Identify which cell holds the provided text, then report its (X, Y) central coordinate. 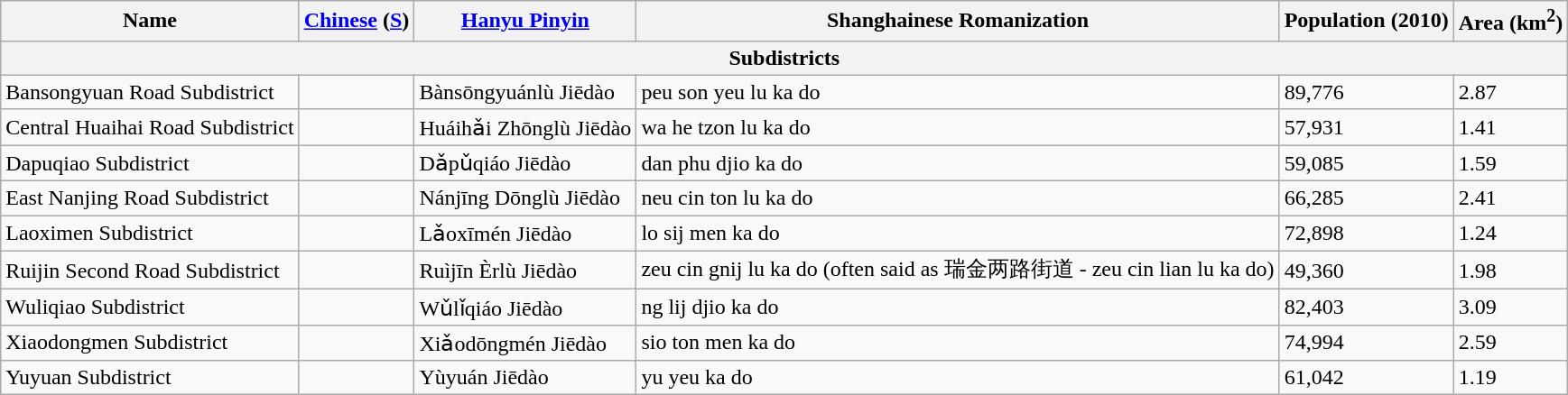
Population (2010) (1367, 22)
Shanghainese Romanization (958, 22)
wa he tzon lu ka do (958, 127)
61,042 (1367, 378)
Hanyu Pinyin (525, 22)
Laoximen Subdistrict (150, 234)
Wǔlǐqiáo Jiēdào (525, 308)
2.41 (1511, 198)
Ruìjīn Èrlù Jiēdào (525, 271)
1.19 (1511, 378)
Central Huaihai Road Subdistrict (150, 127)
74,994 (1367, 343)
59,085 (1367, 163)
89,776 (1367, 92)
peu son yeu lu ka do (958, 92)
Lǎoxīmén Jiēdào (525, 234)
Area (km2) (1511, 22)
Name (150, 22)
3.09 (1511, 308)
49,360 (1367, 271)
Bànsōngyuánlù Jiēdào (525, 92)
1.59 (1511, 163)
57,931 (1367, 127)
1.24 (1511, 234)
1.98 (1511, 271)
yu yeu ka do (958, 378)
Huáihǎi Zhōnglù Jiēdào (525, 127)
zeu cin gnij lu ka do (often said as 瑞金两路街道 - zeu cin lian lu ka do) (958, 271)
1.41 (1511, 127)
Dǎpǔqiáo Jiēdào (525, 163)
82,403 (1367, 308)
neu cin ton lu ka do (958, 198)
72,898 (1367, 234)
lo sij men ka do (958, 234)
2.87 (1511, 92)
Xiaodongmen Subdistrict (150, 343)
dan phu djio ka do (958, 163)
Yuyuan Subdistrict (150, 378)
66,285 (1367, 198)
2.59 (1511, 343)
Chinese (S) (357, 22)
Subdistricts (784, 58)
Xiǎodōngmén Jiēdào (525, 343)
Bansongyuan Road Subdistrict (150, 92)
Yùyuán Jiēdào (525, 378)
Nánjīng Dōnglù Jiēdào (525, 198)
East Nanjing Road Subdistrict (150, 198)
sio ton men ka do (958, 343)
Wuliqiao Subdistrict (150, 308)
Dapuqiao Subdistrict (150, 163)
Ruijin Second Road Subdistrict (150, 271)
ng lij djio ka do (958, 308)
